Return [X, Y] of the center of cell containing provided text 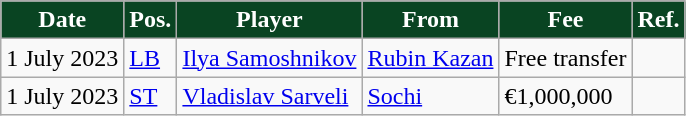
ST [150, 96]
Vladislav Sarveli [270, 96]
Date [62, 20]
Ref. [658, 20]
Sochi [430, 96]
From [430, 20]
Ilya Samoshnikov [270, 58]
Player [270, 20]
Fee [566, 20]
Rubin Kazan [430, 58]
LB [150, 58]
Free transfer [566, 58]
Pos. [150, 20]
€1,000,000 [566, 96]
